Identify which cell holds the provided text, then report its [x, y] central coordinate. 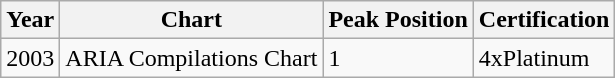
ARIA Compilations Chart [192, 58]
Year [30, 20]
Certification [544, 20]
2003 [30, 58]
1 [398, 58]
Chart [192, 20]
Peak Position [398, 20]
4xPlatinum [544, 58]
